Capture the cell that displays the provided text and extract its (x, y) central coordinate. 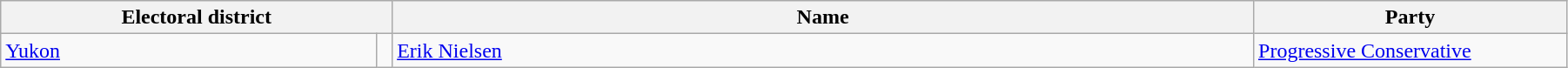
Yukon (189, 51)
Erik Nielsen (823, 51)
Progressive Conservative (1411, 51)
Party (1411, 17)
Name (823, 17)
Electoral district (197, 17)
